Find where the given text appears and provide that cell's center as [x, y] coordinate. 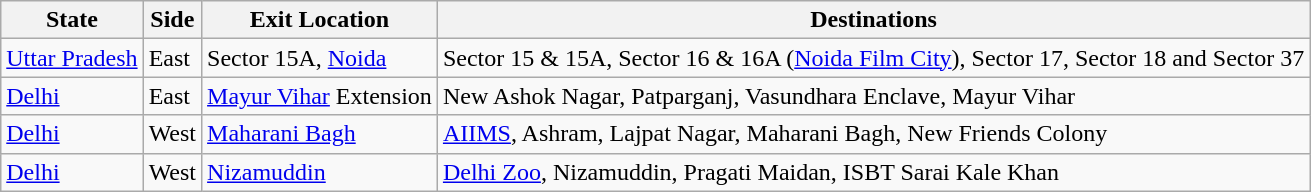
Mayur Vihar Extension [320, 96]
Sector 15 & 15A, Sector 16 & 16A (Noida Film City), Sector 17, Sector 18 and Sector 37 [873, 58]
Exit Location [320, 20]
Uttar Pradesh [72, 58]
Delhi Zoo, Nizamuddin, Pragati Maidan, ISBT Sarai Kale Khan [873, 172]
Sector 15A, Noida [320, 58]
New Ashok Nagar, Patparganj, Vasundhara Enclave, Mayur Vihar [873, 96]
Destinations [873, 20]
Maharani Bagh [320, 134]
Nizamuddin [320, 172]
State [72, 20]
AIIMS, Ashram, Lajpat Nagar, Maharani Bagh, New Friends Colony [873, 134]
Side [172, 20]
